Return the (X, Y) coordinate for the center point of the cell that contains the specified text.  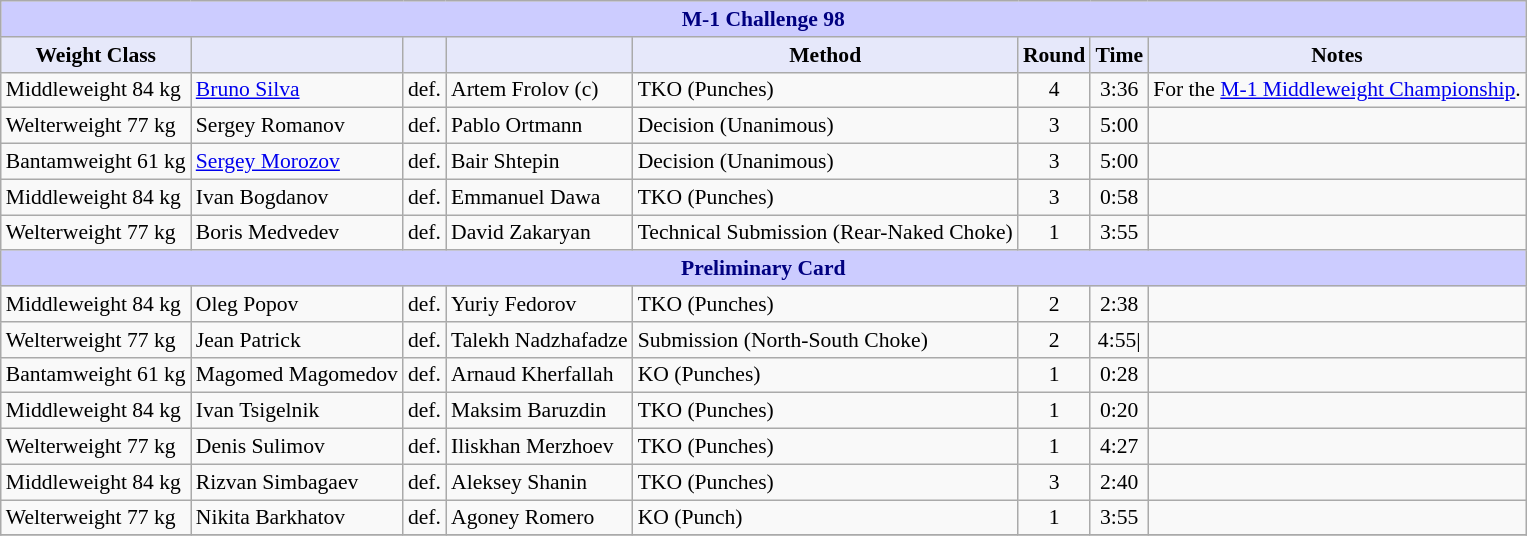
Weight Class (96, 55)
0:20 (1119, 411)
Notes (1337, 55)
0:28 (1119, 375)
Ivan Bogdanov (297, 197)
Jean Patrick (297, 340)
Talekh Nadzhafadze (540, 340)
Nikita Barkhatov (297, 518)
Bruno Silva (297, 90)
2:38 (1119, 304)
Preliminary Card (764, 269)
M-1 Challenge 98 (764, 19)
Technical Submission (Rear-Naked Choke) (826, 233)
KO (Punches) (826, 375)
Yuriy Fedorov (540, 304)
KO (Punch) (826, 518)
Time (1119, 55)
3:36 (1119, 90)
Method (826, 55)
Emmanuel Dawa (540, 197)
Maksim Baruzdin (540, 411)
4:27 (1119, 447)
Rizvan Simbagaev (297, 482)
Artem Frolov (c) (540, 90)
Agoney Romero (540, 518)
2:40 (1119, 482)
4 (1054, 90)
Ivan Tsigelnik (297, 411)
Denis Sulimov (297, 447)
Boris Medvedev (297, 233)
Pablo Ortmann (540, 126)
Aleksey Shanin (540, 482)
Sergey Romanov (297, 126)
Submission (North-South Choke) (826, 340)
Sergey Morozov (297, 162)
David Zakaryan (540, 233)
Bair Shtepin (540, 162)
0:58 (1119, 197)
Magomed Magomedov (297, 375)
Iliskhan Merzhoev (540, 447)
Round (1054, 55)
For the M-1 Middleweight Championship. (1337, 90)
Arnaud Kherfallah (540, 375)
4:55| (1119, 340)
Oleg Popov (297, 304)
